Scan for the cell matching the given text and deliver its [X, Y] coordinate at center. 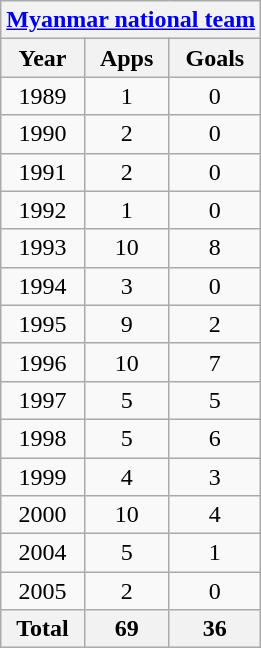
1993 [43, 248]
1999 [43, 477]
2005 [43, 591]
6 [215, 438]
Year [43, 58]
7 [215, 362]
69 [126, 629]
Goals [215, 58]
1994 [43, 286]
Apps [126, 58]
1998 [43, 438]
2004 [43, 553]
1990 [43, 134]
1995 [43, 324]
1996 [43, 362]
8 [215, 248]
1992 [43, 210]
1989 [43, 96]
Total [43, 629]
1997 [43, 400]
36 [215, 629]
2000 [43, 515]
Myanmar national team [131, 20]
1991 [43, 172]
9 [126, 324]
